Return [x, y] of the center of cell containing provided text 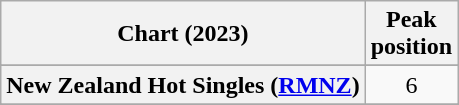
Peakposition [411, 34]
6 [411, 85]
Chart (2023) [183, 34]
New Zealand Hot Singles (RMNZ) [183, 85]
